Determine the [X, Y] coordinate at the center of the cell enclosing the given text.  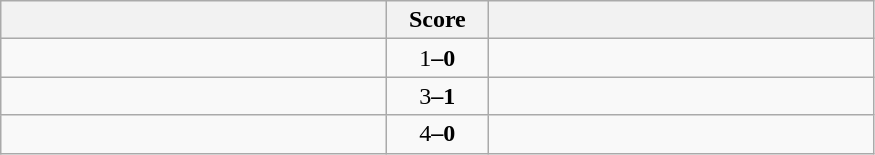
1–0 [438, 58]
Score [438, 20]
4–0 [438, 134]
3–1 [438, 96]
